Output the [x, y] coordinate of the center of the cell containing the given text.  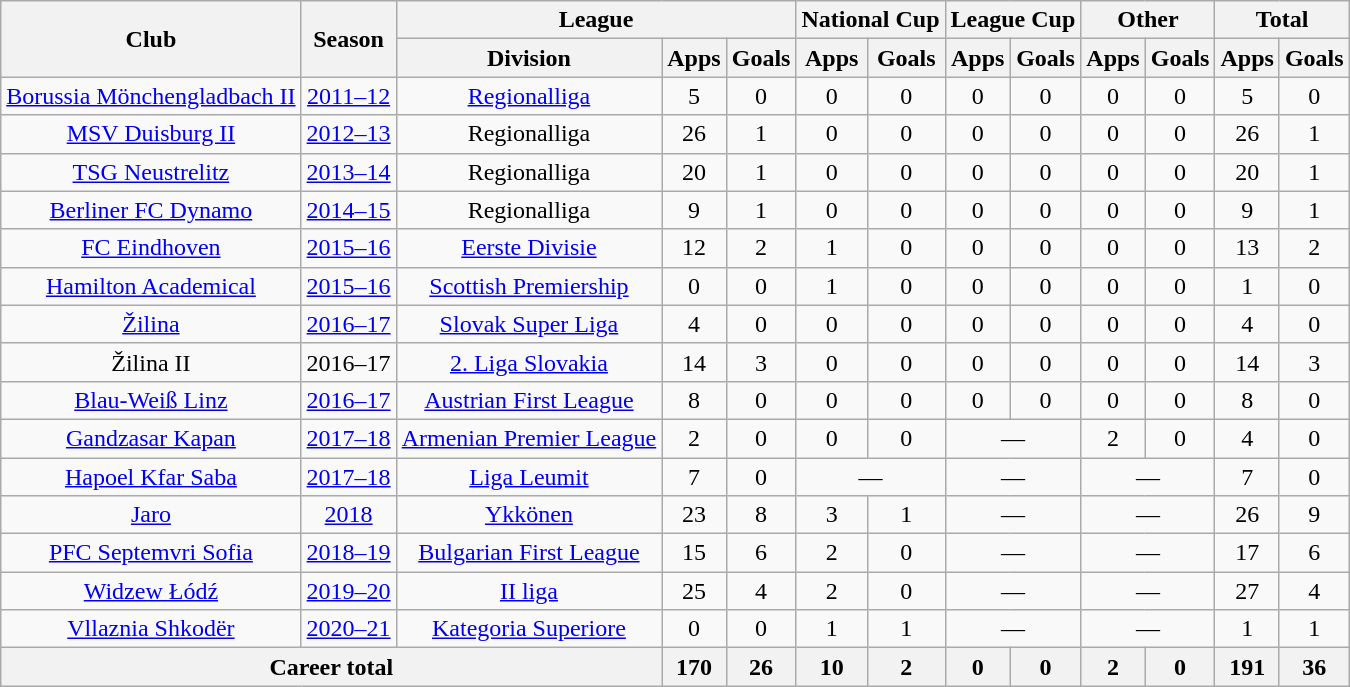
191 [1247, 667]
2. Liga Slovakia [529, 362]
Jaro [151, 515]
Scottish Premiership [529, 286]
12 [694, 248]
Bulgarian First League [529, 553]
PFC Septemvri Sofia [151, 553]
10 [832, 667]
2018 [348, 515]
2014–15 [348, 210]
2011–12 [348, 96]
Hamilton Academical [151, 286]
Other [1148, 20]
TSG Neustrelitz [151, 172]
Widzew Łódź [151, 591]
170 [694, 667]
Total [1282, 20]
Season [348, 39]
Gandzasar Kapan [151, 438]
Žilina II [151, 362]
25 [694, 591]
MSV Duisburg II [151, 134]
2012–13 [348, 134]
36 [1314, 667]
Division [529, 58]
League Cup [1013, 20]
23 [694, 515]
Hapoel Kfar Saba [151, 477]
National Cup [870, 20]
Club [151, 39]
2020–21 [348, 629]
II liga [529, 591]
Kategoria Superiore [529, 629]
Žilina [151, 324]
Liga Leumit [529, 477]
17 [1247, 553]
Borussia Mönchengladbach II [151, 96]
Eerste Divisie [529, 248]
2019–20 [348, 591]
Slovak Super Liga [529, 324]
Ykkönen [529, 515]
Blau-Weiß Linz [151, 400]
2013–14 [348, 172]
15 [694, 553]
2018–19 [348, 553]
FC Eindhoven [151, 248]
Berliner FC Dynamo [151, 210]
27 [1247, 591]
13 [1247, 248]
League [596, 20]
Austrian First League [529, 400]
Career total [332, 667]
Vllaznia Shkodër [151, 629]
Armenian Premier League [529, 438]
